Return the (X, Y) coordinate for the center point of the cell that contains the specified text.  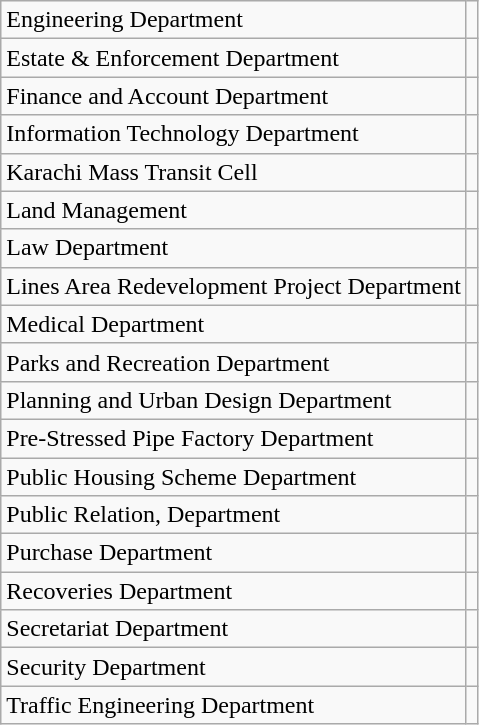
Planning and Urban Design Department (234, 400)
Medical Department (234, 324)
Estate & Enforcement Department (234, 58)
Purchase Department (234, 553)
Finance and Account Department (234, 96)
Public Relation, Department (234, 515)
Information Technology Department (234, 134)
Public Housing Scheme Department (234, 477)
Engineering Department (234, 20)
Law Department (234, 248)
Security Department (234, 667)
Land Management (234, 210)
Traffic Engineering Department (234, 705)
Lines Area Redevelopment Project Department (234, 286)
Pre-Stressed Pipe Factory Department (234, 438)
Karachi Mass Transit Cell (234, 172)
Secretariat Department (234, 629)
Recoveries Department (234, 591)
Parks and Recreation Department (234, 362)
